Pinpoint the cell where the given text exists, returning its [X, Y] midpoint coordinate. 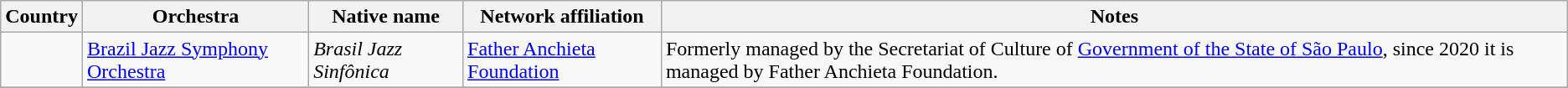
Country [42, 17]
Brasil Jazz Sinfônica [386, 60]
Notes [1114, 17]
Formerly managed by the Secretariat of Culture of Government of the State of São Paulo, since 2020 it is managed by Father Anchieta Foundation. [1114, 60]
Network affiliation [563, 17]
Father Anchieta Foundation [563, 60]
Orchestra [195, 17]
Native name [386, 17]
Brazil Jazz Symphony Orchestra [195, 60]
